Search for the cell housing the specified text and yield its [X, Y] center coordinate. 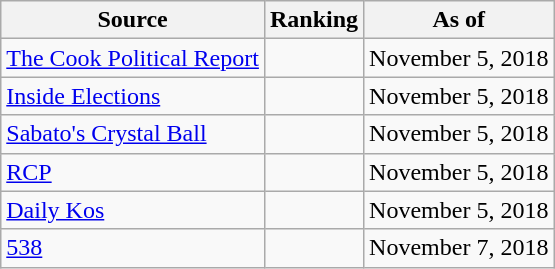
Ranking [314, 20]
538 [133, 248]
Sabato's Crystal Ball [133, 134]
Inside Elections [133, 96]
November 7, 2018 [459, 248]
The Cook Political Report [133, 58]
As of [459, 20]
Daily Kos [133, 210]
Source [133, 20]
RCP [133, 172]
